Search for the cell housing the specified text and yield its (x, y) center coordinate. 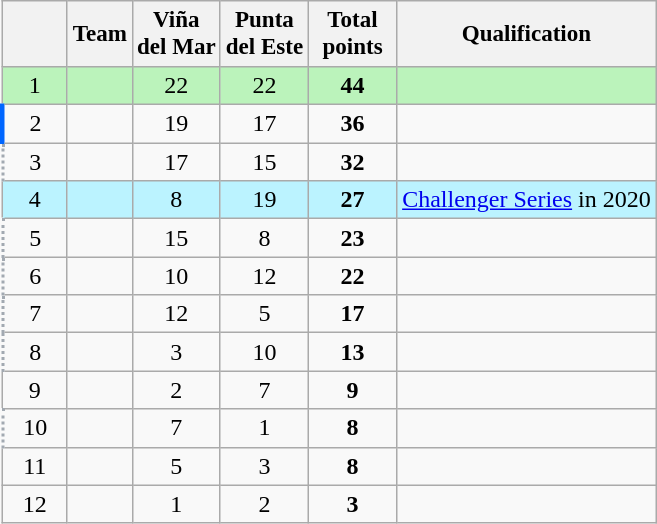
Team (100, 34)
Challenger Series in 2020 (527, 200)
27 (352, 200)
13 (352, 352)
23 (352, 238)
6 (34, 276)
32 (352, 162)
Viña del Mar (176, 34)
Punta del Este (264, 34)
44 (352, 86)
36 (352, 124)
Qualification (527, 34)
11 (34, 466)
Total points (352, 34)
4 (34, 200)
